Extract the [X, Y] coordinate from the center of the cell holding the provided text.  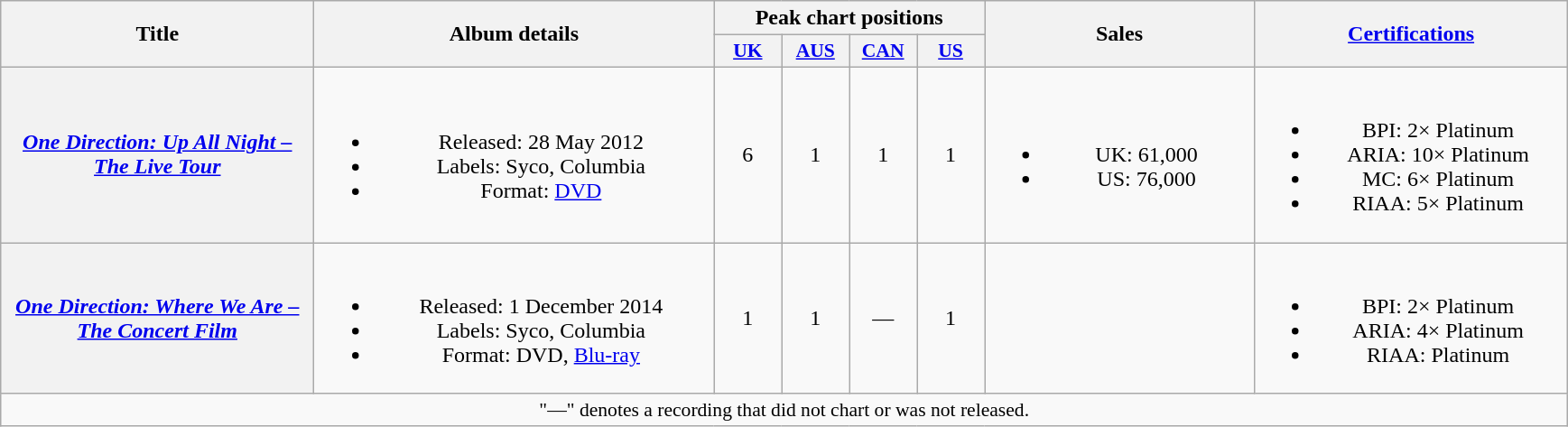
Sales [1119, 34]
Certifications [1412, 34]
6 [747, 154]
Released: 1 December 2014Labels: Syco, ColumbiaFormat: DVD, Blu-ray [515, 318]
BPI: 2× PlatinumARIA: 4× PlatinumRIAA: Platinum [1412, 318]
UK: 61,000US: 76,000 [1119, 154]
One Direction: Where We Are – The Concert Film [157, 318]
Album details [515, 34]
BPI: 2× PlatinumARIA: 10× PlatinumMC: 6× PlatinumRIAA: 5× Platinum [1412, 154]
"—" denotes a recording that did not chart or was not released. [784, 410]
US [951, 51]
Peak chart positions [849, 18]
UK [747, 51]
CAN [883, 51]
Title [157, 34]
One Direction: Up All Night – The Live Tour [157, 154]
Released: 28 May 2012Labels: Syco, ColumbiaFormat: DVD [515, 154]
— [883, 318]
AUS [816, 51]
